Provide the [X, Y] coordinate of the cell's center where the given text is located.  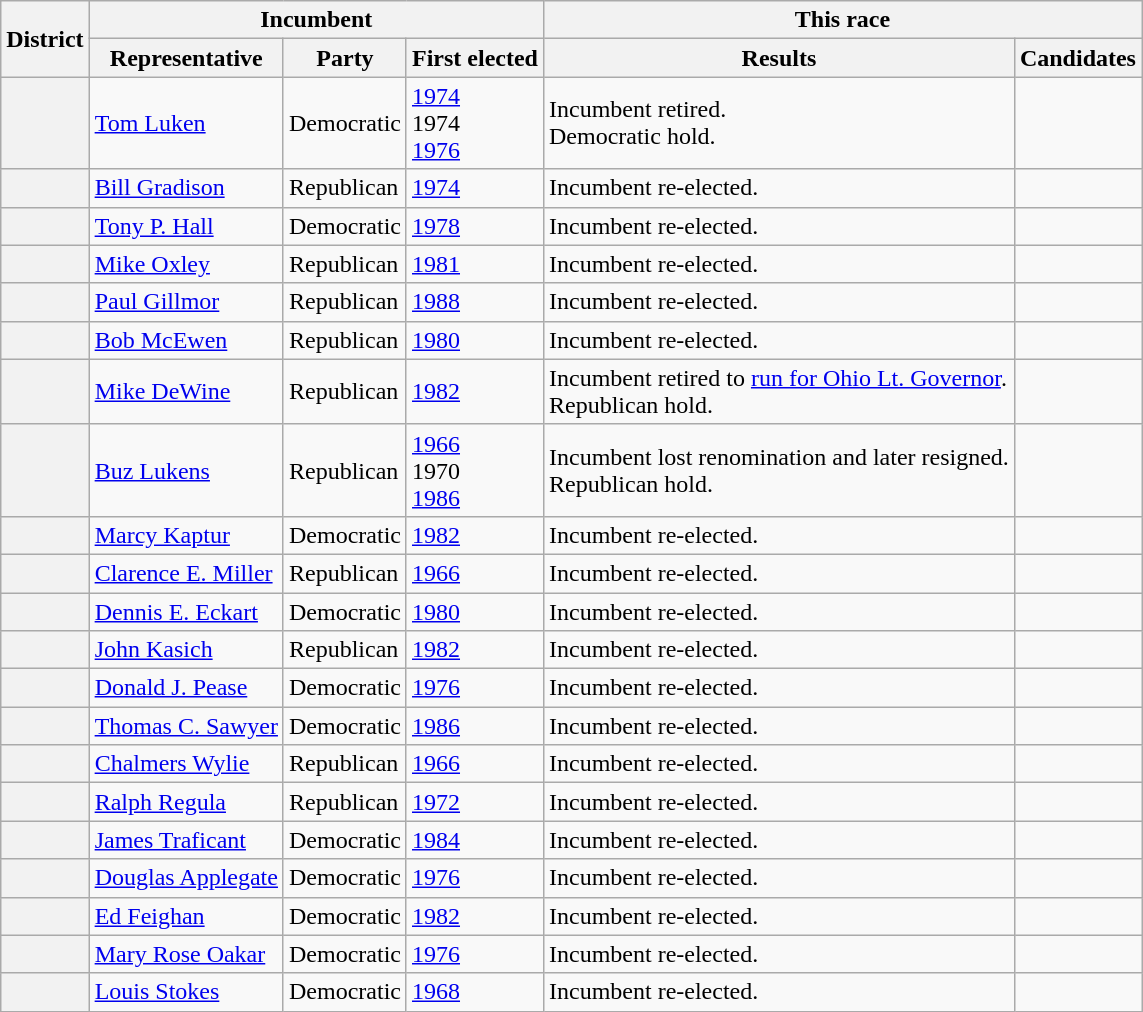
Candidates [1078, 58]
Buz Lukens [186, 470]
Incumbent lost renomination and later resigned.Republican hold. [778, 470]
District [45, 39]
1968 [474, 992]
Party [344, 58]
Bill Gradison [186, 188]
Results [778, 58]
Thomas C. Sawyer [186, 726]
1986 [474, 726]
Mary Rose Oakar [186, 954]
1984 [474, 840]
Incumbent retired.Democratic hold. [778, 123]
Tony P. Hall [186, 226]
1978 [474, 226]
John Kasich [186, 650]
Chalmers Wylie [186, 764]
1974 [474, 188]
James Traficant [186, 840]
19661970 1986 [474, 470]
Ed Feighan [186, 916]
This race [842, 20]
1981 [474, 264]
Bob McEwen [186, 340]
Louis Stokes [186, 992]
Representative [186, 58]
1972 [474, 802]
Incumbent [316, 20]
Dennis E. Eckart [186, 611]
Incumbent retired to run for Ohio Lt. Governor.Republican hold. [778, 392]
Marcy Kaptur [186, 535]
1974 1974 1976 [474, 123]
Clarence E. Miller [186, 573]
Ralph Regula [186, 802]
First elected [474, 58]
Mike DeWine [186, 392]
Douglas Applegate [186, 878]
1988 [474, 302]
Tom Luken [186, 123]
Paul Gillmor [186, 302]
Mike Oxley [186, 264]
Donald J. Pease [186, 688]
